Locate the cell with the specified text and output its [x, y] center coordinate. 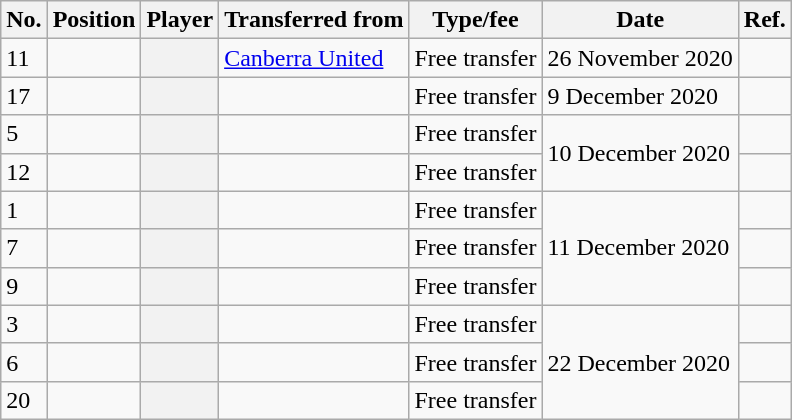
6 [24, 362]
9 December 2020 [640, 96]
Type/fee [476, 20]
Player [180, 20]
Date [640, 20]
17 [24, 96]
1 [24, 210]
7 [24, 248]
22 December 2020 [640, 362]
11 December 2020 [640, 248]
20 [24, 400]
Transferred from [314, 20]
10 December 2020 [640, 153]
11 [24, 58]
Ref. [764, 20]
Position [94, 20]
9 [24, 286]
3 [24, 324]
Canberra United [314, 58]
12 [24, 172]
5 [24, 134]
No. [24, 20]
26 November 2020 [640, 58]
